Scan for the cell matching the given text and deliver its [X, Y] coordinate at center. 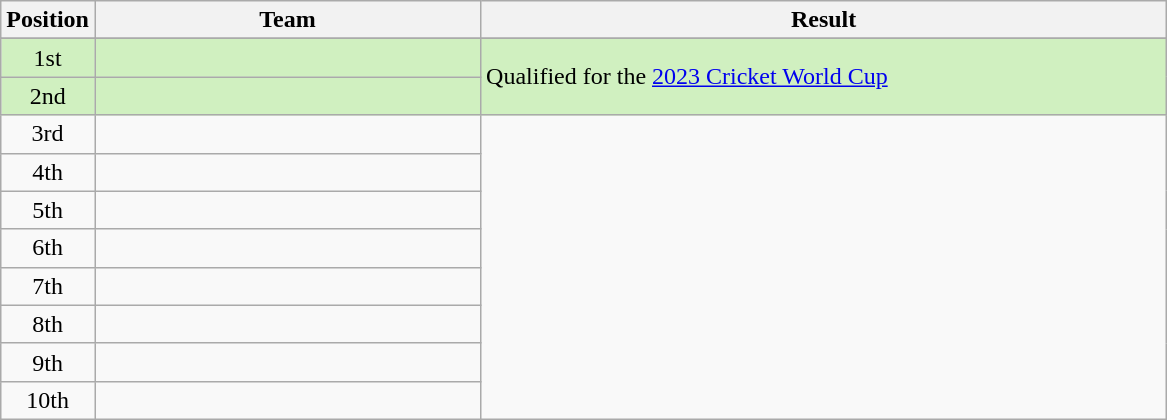
7th [48, 286]
2nd [48, 96]
5th [48, 210]
8th [48, 324]
6th [48, 248]
10th [48, 400]
Qualified for the 2023 Cricket World Cup [824, 77]
Result [824, 20]
9th [48, 362]
Team [287, 20]
1st [48, 58]
Position [48, 20]
3rd [48, 134]
4th [48, 172]
